Capture the cell that displays the provided text and extract its (X, Y) central coordinate. 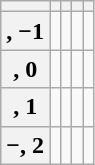
−, 2 (26, 145)
, 1 (26, 107)
, 0 (26, 69)
, −1 (26, 31)
